Pinpoint the cell where the given text exists, returning its [x, y] midpoint coordinate. 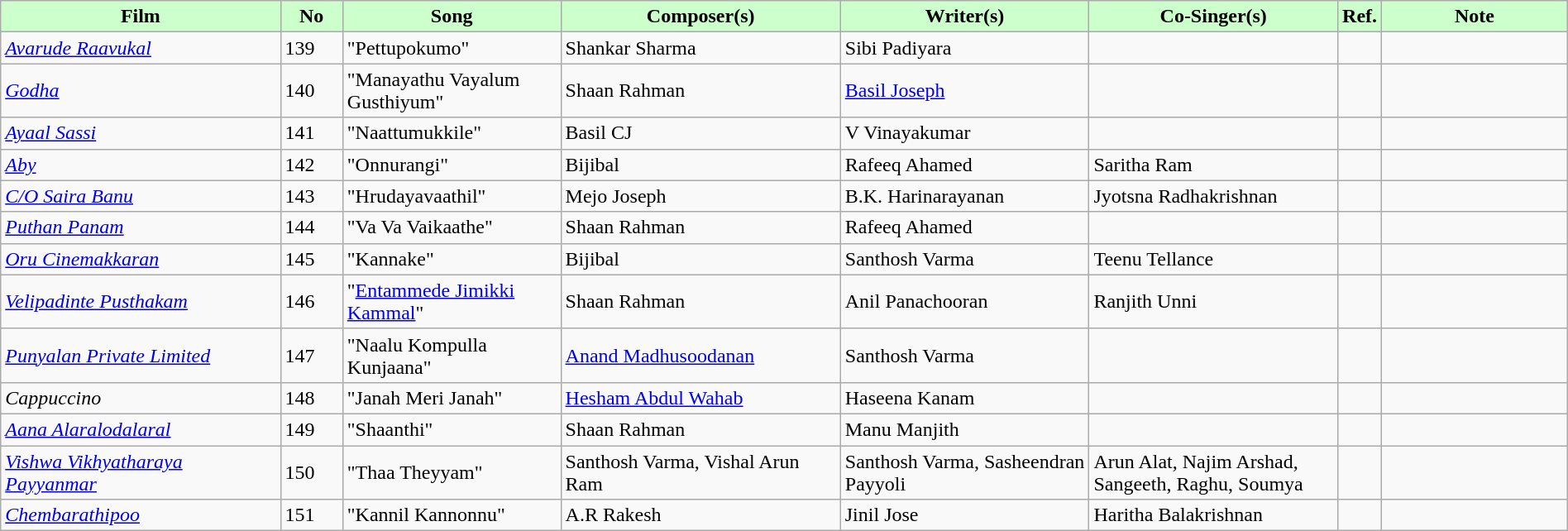
Godha [141, 91]
"Pettupokumo" [452, 48]
"Onnurangi" [452, 165]
147 [311, 356]
Jyotsna Radhakrishnan [1214, 196]
Avarude Raavukal [141, 48]
C/O Saira Banu [141, 196]
A.R Rakesh [700, 515]
"Va Va Vaikaathe" [452, 227]
149 [311, 429]
Composer(s) [700, 17]
Ref. [1360, 17]
"Kannil Kannonnu" [452, 515]
Saritha Ram [1214, 165]
"Naattumukkile" [452, 133]
144 [311, 227]
Haseena Kanam [964, 398]
"Shaanthi" [452, 429]
146 [311, 301]
145 [311, 259]
Basil CJ [700, 133]
Co-Singer(s) [1214, 17]
Haritha Balakrishnan [1214, 515]
139 [311, 48]
143 [311, 196]
No [311, 17]
Anil Panachooran [964, 301]
Punyalan Private Limited [141, 356]
"Manayathu Vayalum Gusthiyum" [452, 91]
Shankar Sharma [700, 48]
Puthan Panam [141, 227]
Mejo Joseph [700, 196]
142 [311, 165]
Oru Cinemakkaran [141, 259]
Ranjith Unni [1214, 301]
Santhosh Varma, Vishal Arun Ram [700, 471]
Sibi Padiyara [964, 48]
Velipadinte Pusthakam [141, 301]
Basil Joseph [964, 91]
Teenu Tellance [1214, 259]
Anand Madhusoodanan [700, 356]
"Naalu Kompulla Kunjaana" [452, 356]
140 [311, 91]
Santhosh Varma, Sasheendran Payyoli [964, 471]
Arun Alat, Najim Arshad, Sangeeth, Raghu, Soumya [1214, 471]
Manu Manjith [964, 429]
B.K. Harinarayanan [964, 196]
Song [452, 17]
Ayaal Sassi [141, 133]
148 [311, 398]
"Kannake" [452, 259]
Vishwa Vikhyatharaya Payyanmar [141, 471]
"Janah Meri Janah" [452, 398]
Chembarathipoo [141, 515]
"Entammede Jimikki Kammal" [452, 301]
150 [311, 471]
Jinil Jose [964, 515]
Aana Alaralodalaral [141, 429]
Cappuccino [141, 398]
"Thaa Theyyam" [452, 471]
V Vinayakumar [964, 133]
Note [1475, 17]
Hesham Abdul Wahab [700, 398]
151 [311, 515]
"Hrudayavaathil" [452, 196]
Aby [141, 165]
Writer(s) [964, 17]
Film [141, 17]
141 [311, 133]
